Pinpoint the cell where the given text exists, returning its (x, y) midpoint coordinate. 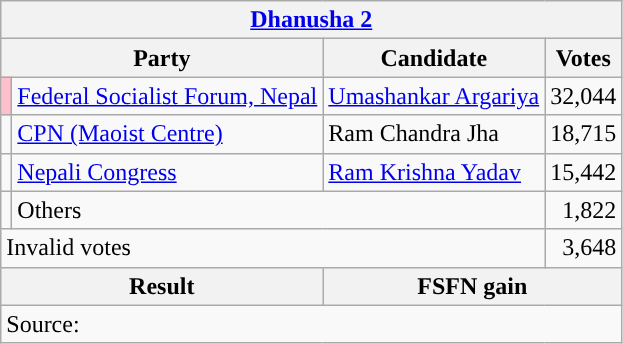
FSFN gain (472, 286)
Result (162, 286)
Invalid votes (273, 248)
Votes (584, 58)
Dhanusha 2 (312, 20)
Ram Krishna Yadav (434, 172)
Party (162, 58)
Ram Chandra Jha (434, 134)
Umashankar Argariya (434, 96)
18,715 (584, 134)
1,822 (584, 210)
Candidate (434, 58)
3,648 (584, 248)
32,044 (584, 96)
CPN (Maoist Centre) (168, 134)
Nepali Congress (168, 172)
Source: (312, 324)
Federal Socialist Forum, Nepal (168, 96)
Others (278, 210)
15,442 (584, 172)
